Return [X, Y] of the center of cell containing provided text 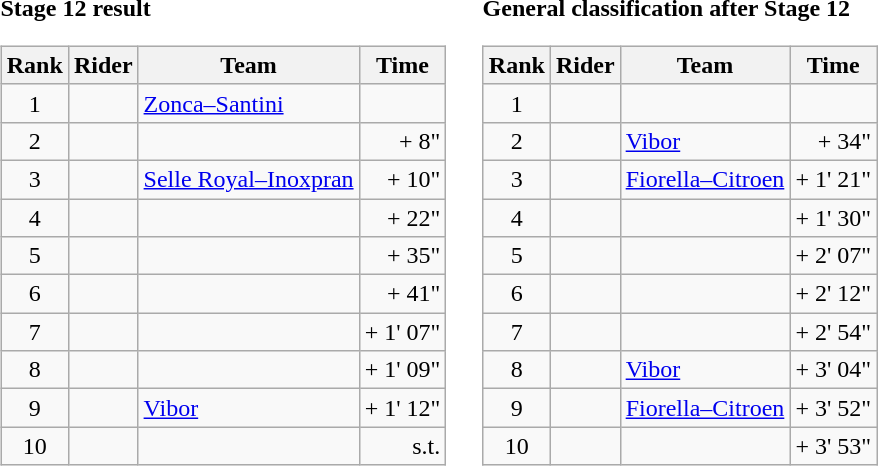
+ 8" [402, 141]
+ 34" [834, 141]
s.t. [402, 446]
+ 1' 12" [402, 408]
+ 3' 52" [834, 408]
+ 10" [402, 179]
+ 3' 53" [834, 446]
+ 1' 21" [834, 179]
+ 2' 12" [834, 294]
+ 22" [402, 217]
Selle Royal–Inoxpran [248, 179]
+ 2' 07" [834, 256]
+ 1' 09" [402, 370]
+ 1' 07" [402, 332]
+ 35" [402, 256]
+ 1' 30" [834, 217]
Zonca–Santini [248, 103]
+ 41" [402, 294]
+ 2' 54" [834, 332]
+ 3' 04" [834, 370]
